Capture the cell that displays the provided text and extract its [X, Y] central coordinate. 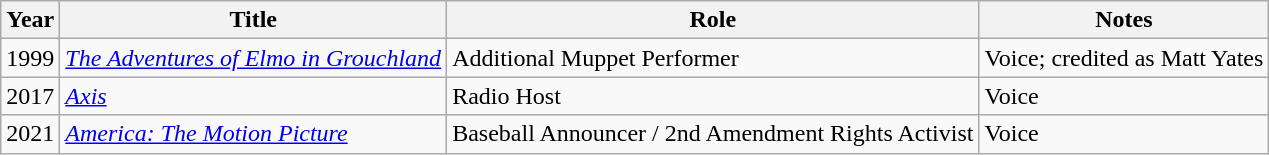
Year [30, 20]
America: The Motion Picture [254, 134]
Additional Muppet Performer [713, 58]
Role [713, 20]
Baseball Announcer / 2nd Amendment Rights Activist [713, 134]
2017 [30, 96]
Voice; credited as Matt Yates [1124, 58]
The Adventures of Elmo in Grouchland [254, 58]
Axis [254, 96]
2021 [30, 134]
Radio Host [713, 96]
1999 [30, 58]
Title [254, 20]
Notes [1124, 20]
